From the cell containing the given text, extract its center point as [X, Y] coordinate. 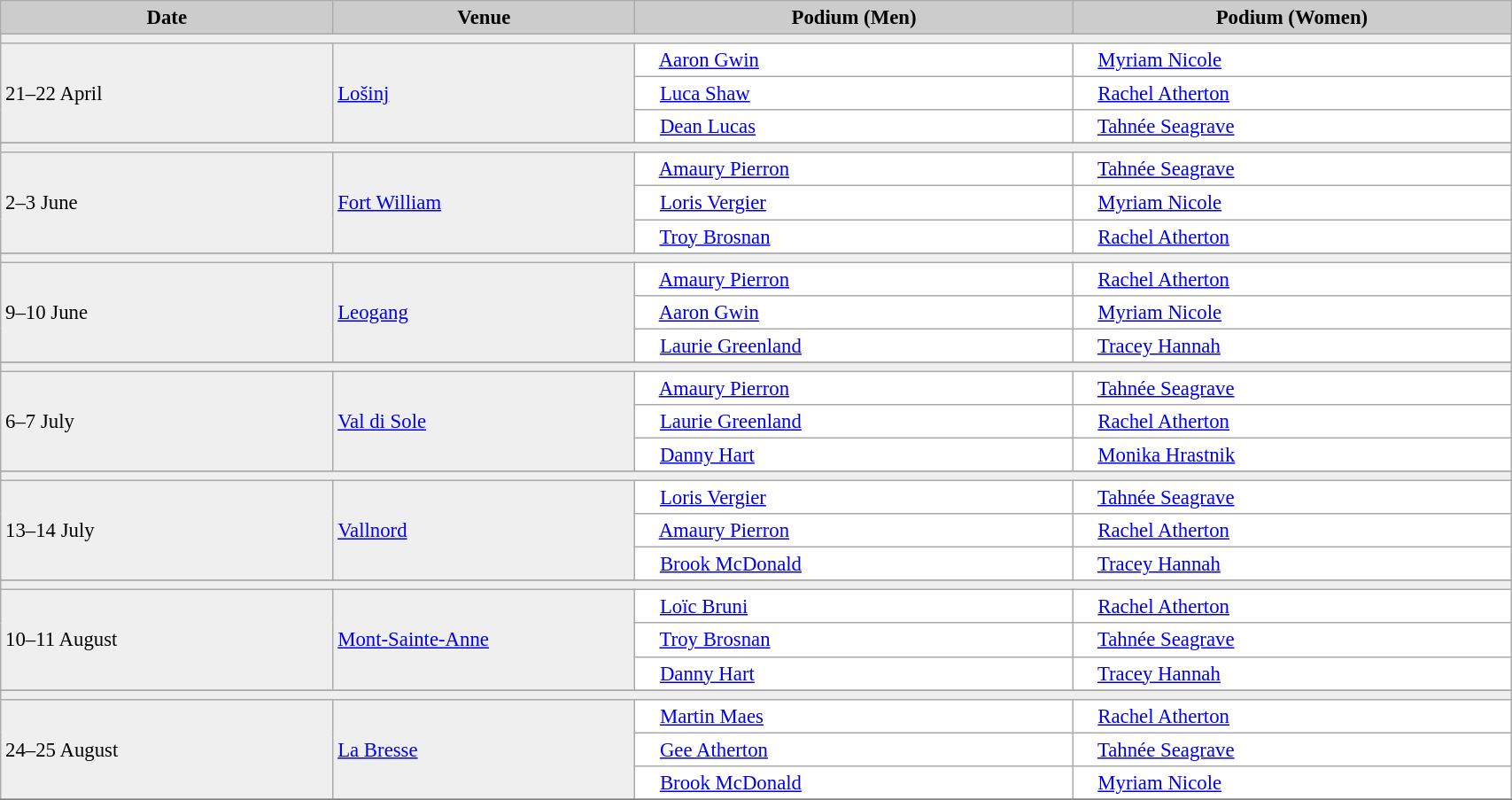
Loïc Bruni [854, 607]
Venue [484, 18]
6–7 July [167, 422]
Date [167, 18]
9–10 June [167, 312]
Martin Maes [854, 716]
10–11 August [167, 640]
Podium (Men) [854, 18]
Luca Shaw [854, 94]
2–3 June [167, 202]
Val di Sole [484, 422]
Mont-Sainte-Anne [484, 640]
13–14 July [167, 532]
24–25 August [167, 750]
Vallnord [484, 532]
Podium (Women) [1291, 18]
Gee Atherton [854, 750]
21–22 April [167, 94]
La Bresse [484, 750]
Fort William [484, 202]
Dean Lucas [854, 127]
Leogang [484, 312]
Monika Hrastnik [1291, 454]
Lošinj [484, 94]
